Return the [x, y] coordinate for the center point of the cell that contains the specified text.  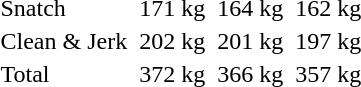
202 kg [172, 41]
201 kg [250, 41]
